Return [x, y] of the center of cell containing provided text 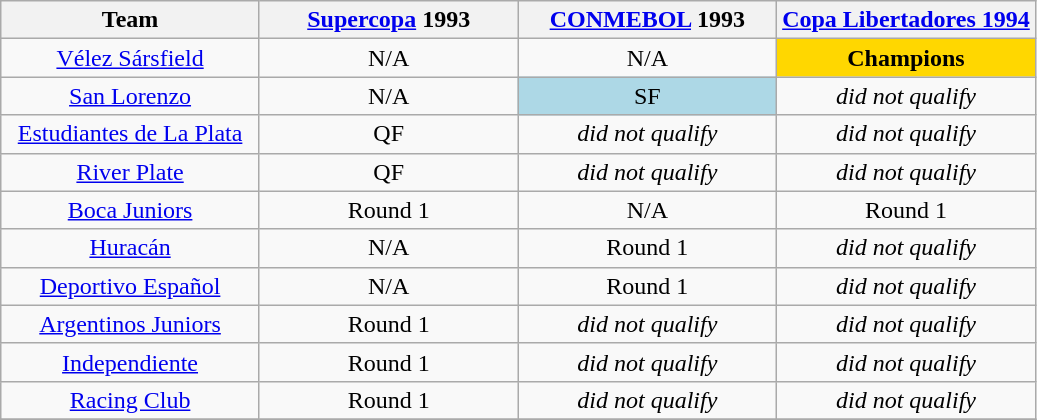
Huracán [130, 248]
Deportivo Español [130, 286]
CONMEBOL 1993 [648, 20]
Supercopa 1993 [388, 20]
Estudiantes de La Plata [130, 134]
Argentinos Juniors [130, 324]
SF [648, 96]
Champions [906, 58]
River Plate [130, 172]
Independiente [130, 362]
Team [130, 20]
San Lorenzo [130, 96]
Copa Libertadores 1994 [906, 20]
Racing Club [130, 400]
Vélez Sársfield [130, 58]
Boca Juniors [130, 210]
